Provide the (X, Y) coordinate of the cell's center where the given text is located.  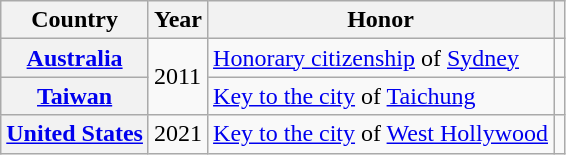
Honorary citizenship of Sydney (381, 58)
Country (75, 20)
2021 (178, 134)
United States (75, 134)
Key to the city of Taichung (381, 96)
Australia (75, 58)
2011 (178, 77)
Honor (381, 20)
Year (178, 20)
Key to the city of West Hollywood (381, 134)
Taiwan (75, 96)
